Scan for the cell matching the given text and deliver its [x, y] coordinate at center. 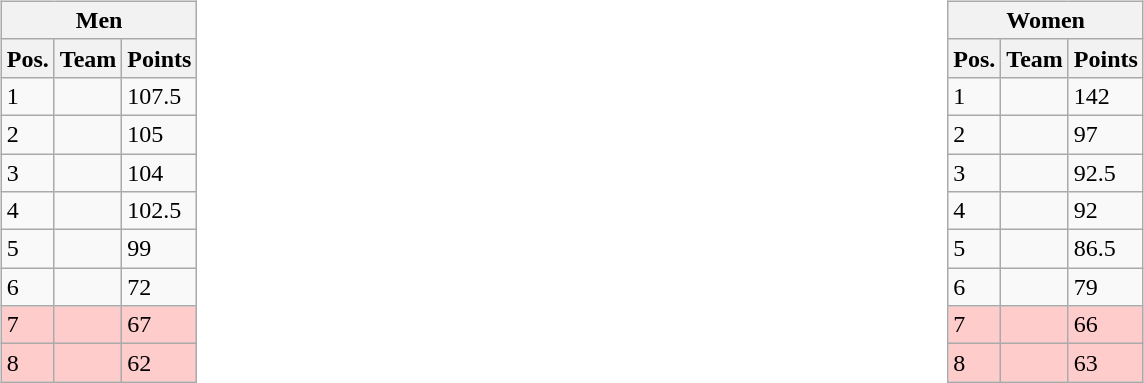
104 [160, 173]
92.5 [1106, 173]
63 [1106, 363]
67 [160, 325]
66 [1106, 325]
72 [160, 287]
Men [99, 20]
Women [1046, 20]
62 [160, 363]
107.5 [160, 96]
99 [160, 249]
105 [160, 134]
79 [1106, 287]
92 [1106, 211]
102.5 [160, 211]
86.5 [1106, 249]
97 [1106, 134]
142 [1106, 96]
